Capture the cell that displays the provided text and extract its (x, y) central coordinate. 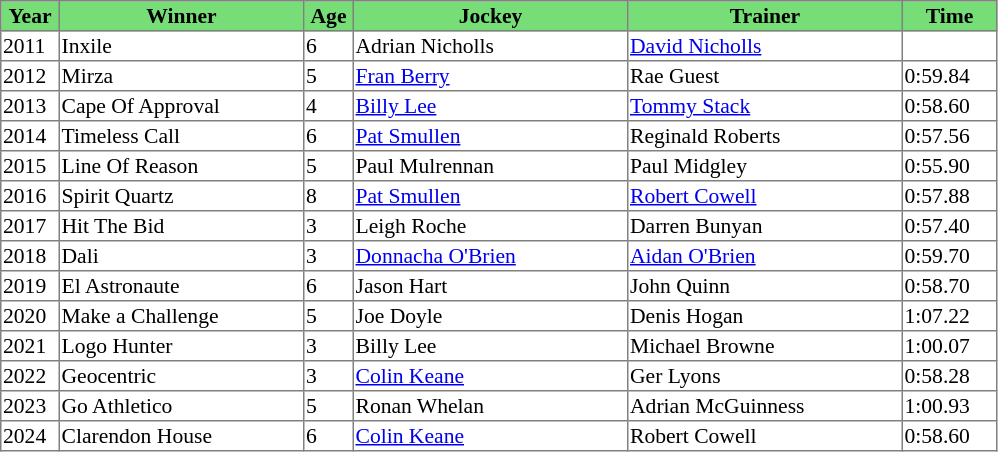
Go Athletico (181, 406)
0:59.84 (949, 76)
Fran Berry (490, 76)
1:07.22 (949, 316)
John Quinn (765, 286)
0:58.70 (949, 286)
0:58.28 (949, 376)
1:00.93 (949, 406)
Trainer (765, 16)
Joe Doyle (490, 316)
Denis Hogan (765, 316)
David Nicholls (765, 46)
Adrian Nicholls (490, 46)
0:57.88 (949, 196)
Michael Browne (765, 346)
Year (30, 16)
Age (329, 16)
Inxile (181, 46)
El Astronaute (181, 286)
2014 (30, 136)
Paul Mulrennan (490, 166)
2022 (30, 376)
Rae Guest (765, 76)
Reginald Roberts (765, 136)
2020 (30, 316)
0:55.90 (949, 166)
2018 (30, 256)
2015 (30, 166)
Hit The Bid (181, 226)
2011 (30, 46)
Logo Hunter (181, 346)
Make a Challenge (181, 316)
0:57.40 (949, 226)
Clarendon House (181, 436)
2021 (30, 346)
2024 (30, 436)
Timeless Call (181, 136)
2013 (30, 106)
Winner (181, 16)
Geocentric (181, 376)
2019 (30, 286)
Leigh Roche (490, 226)
8 (329, 196)
0:57.56 (949, 136)
Ger Lyons (765, 376)
Dali (181, 256)
Spirit Quartz (181, 196)
Line Of Reason (181, 166)
1:00.07 (949, 346)
2016 (30, 196)
Mirza (181, 76)
Aidan O'Brien (765, 256)
Tommy Stack (765, 106)
Darren Bunyan (765, 226)
2012 (30, 76)
Cape Of Approval (181, 106)
Adrian McGuinness (765, 406)
Donnacha O'Brien (490, 256)
2017 (30, 226)
Time (949, 16)
Jockey (490, 16)
Ronan Whelan (490, 406)
Paul Midgley (765, 166)
4 (329, 106)
Jason Hart (490, 286)
0:59.70 (949, 256)
2023 (30, 406)
